From the cell containing the given text, extract its center point as (X, Y) coordinate. 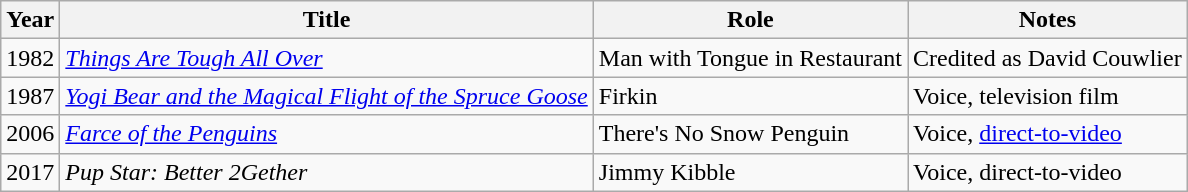
Jimmy Kibble (750, 172)
Year (30, 20)
2006 (30, 134)
Yogi Bear and the Magical Flight of the Spruce Goose (326, 96)
1987 (30, 96)
Man with Tongue in Restaurant (750, 58)
Farce of the Penguins (326, 134)
Role (750, 20)
Voice, television film (1048, 96)
2017 (30, 172)
Firkin (750, 96)
Credited as David Couwlier (1048, 58)
Pup Star: Better 2Gether (326, 172)
Things Are Tough All Over (326, 58)
Title (326, 20)
There's No Snow Penguin (750, 134)
1982 (30, 58)
Notes (1048, 20)
